Output the [X, Y] coordinate of the center of the cell containing the given text.  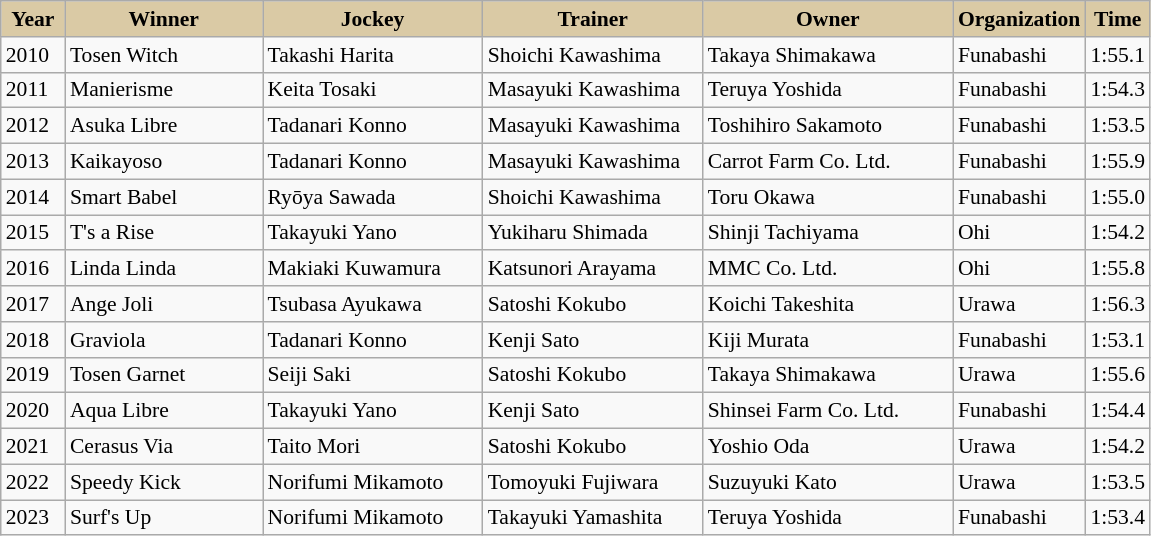
1:55.9 [1118, 162]
2017 [33, 304]
Seiji Saki [372, 375]
Jockey [372, 19]
2022 [33, 482]
Yukiharu Shimada [593, 233]
Ryōya Sawada [372, 197]
Ange Joli [164, 304]
Tomoyuki Fujiwara [593, 482]
Koichi Takeshita [828, 304]
Manierisme [164, 90]
2011 [33, 90]
1:53.1 [1118, 340]
Graviola [164, 340]
Takashi Harita [372, 55]
Suzuyuki Kato [828, 482]
Kiji Murata [828, 340]
Tosen Garnet [164, 375]
Tosen Witch [164, 55]
1:53.4 [1118, 518]
1:56.3 [1118, 304]
Toshihiro Sakamoto [828, 126]
Year [33, 19]
Shinji Tachiyama [828, 233]
Cerasus Via [164, 447]
1:54.4 [1118, 411]
Linda Linda [164, 269]
2015 [33, 233]
Taito Mori [372, 447]
Asuka Libre [164, 126]
MMC Co. Ltd. [828, 269]
2014 [33, 197]
2013 [33, 162]
Speedy Kick [164, 482]
Toru Okawa [828, 197]
Katsunori Arayama [593, 269]
T's a Rise [164, 233]
Keita Tosaki [372, 90]
Takayuki Yamashita [593, 518]
Time [1118, 19]
Smart Babel [164, 197]
1:55.0 [1118, 197]
2021 [33, 447]
Organization [1019, 19]
Shinsei Farm Co. Ltd. [828, 411]
2018 [33, 340]
1:55.6 [1118, 375]
1:54.3 [1118, 90]
Yoshio Oda [828, 447]
2020 [33, 411]
Trainer [593, 19]
2023 [33, 518]
2012 [33, 126]
Makiaki Kuwamura [372, 269]
Surf's Up [164, 518]
1:55.8 [1118, 269]
Aqua Libre [164, 411]
Kaikayoso [164, 162]
Winner [164, 19]
Tsubasa Ayukawa [372, 304]
2019 [33, 375]
2016 [33, 269]
Owner [828, 19]
2010 [33, 55]
Carrot Farm Co. Ltd. [828, 162]
1:55.1 [1118, 55]
